Pinpoint the cell where the given text exists, returning its (X, Y) midpoint coordinate. 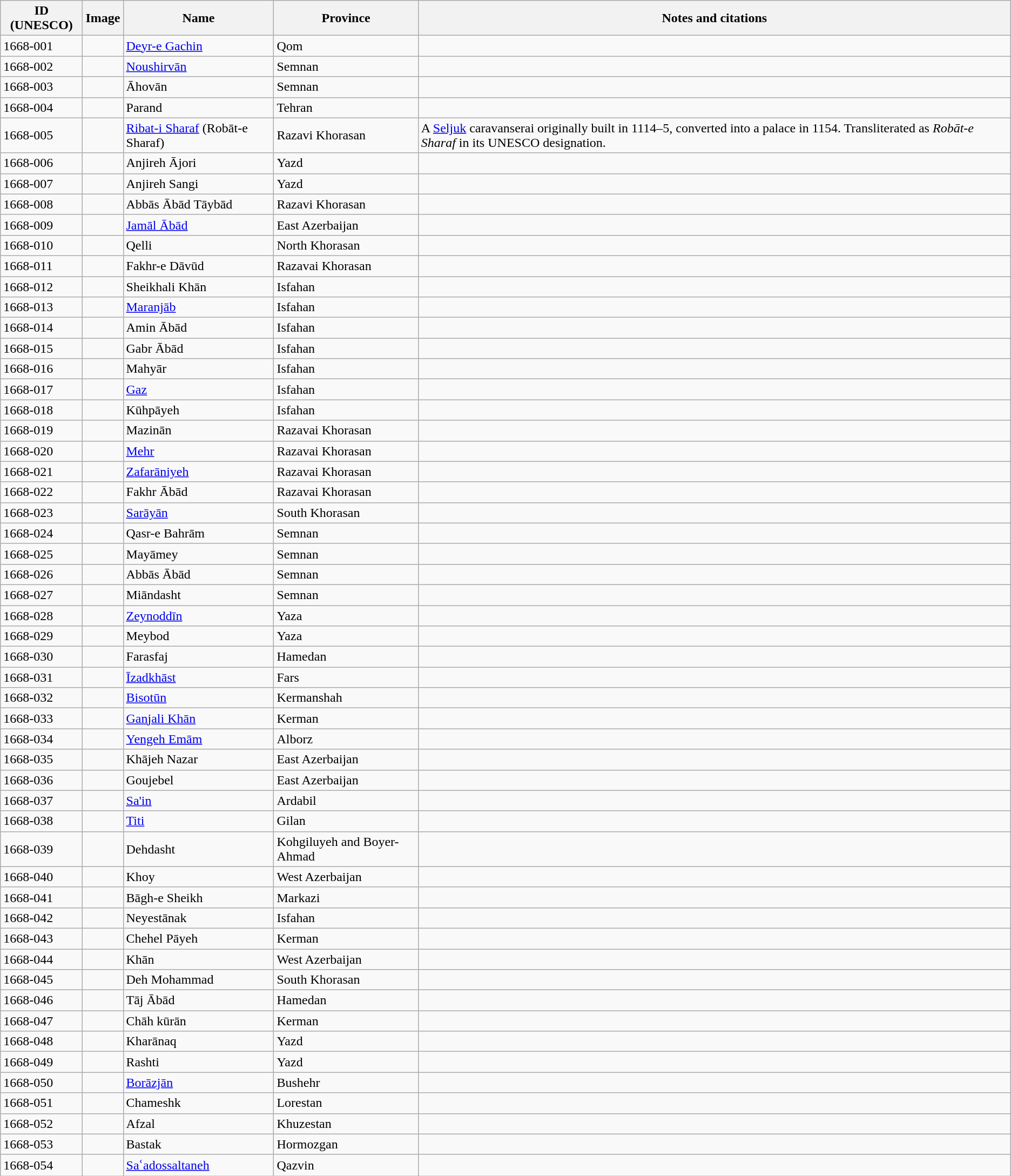
Chāh kūrān (199, 1021)
1668-012 (42, 287)
1668-029 (42, 636)
1668-052 (42, 1124)
1668-003 (42, 87)
Lorestan (346, 1103)
1668-018 (42, 410)
1668-035 (42, 760)
1668-047 (42, 1021)
Borāzjān (199, 1083)
Chehel Pāyeh (199, 938)
Khān (199, 959)
Dehdasht (199, 849)
Qasr-e Bahrām (199, 533)
1668-021 (42, 472)
Afzal (199, 1124)
Ardabil (346, 801)
1668-043 (42, 938)
Sheikhali Khān (199, 287)
Mehr (199, 451)
1668-025 (42, 554)
Kūhpāyeh (199, 410)
A Seljuk caravanserai originally built in 1114–5, converted into a palace in 1154. Transliterated as Robāt-e Sharaf in its UNESCO designation. (714, 135)
North Khorasan (346, 245)
Mahyār (199, 369)
Abbās Ābād Tāybād (199, 204)
1668-008 (42, 204)
Bushehr (346, 1083)
1668-016 (42, 369)
Bisotūn (199, 698)
Qelli (199, 245)
Amin Ābād (199, 328)
1668-004 (42, 107)
Kharānaq (199, 1041)
1668-045 (42, 980)
1668-015 (42, 348)
Āhovān (199, 87)
Tāj Ābād (199, 1000)
1668-017 (42, 389)
1668-048 (42, 1041)
1668-026 (42, 574)
Rashti (199, 1062)
Province (346, 18)
1668-002 (42, 66)
1668-037 (42, 801)
Chameshk (199, 1103)
1668-010 (42, 245)
Sa'in (199, 801)
Gilan (346, 821)
Mayāmey (199, 554)
Hormozgan (346, 1144)
1668-038 (42, 821)
1668-023 (42, 513)
Deh Mohammad (199, 980)
1668-049 (42, 1062)
Fakhr-e Dāvūd (199, 266)
Tehran (346, 107)
Neyestānak (199, 918)
Qazvin (346, 1165)
1668-007 (42, 184)
Farasfaj (199, 657)
1668-053 (42, 1144)
ID (UNESCO) (42, 18)
Zafarāniyeh (199, 472)
1668-042 (42, 918)
Noushirvān (199, 66)
1668-022 (42, 492)
1668-034 (42, 739)
Gaz (199, 389)
1668-014 (42, 328)
Abbās Ābād (199, 574)
1668-028 (42, 615)
1668-031 (42, 677)
Khuzestan (346, 1124)
Fars (346, 677)
1668-006 (42, 163)
Image (103, 18)
1668-001 (42, 46)
Bāgh-e Sheikh (199, 897)
Ribat-i Sharaf (Robāt-e Sharaf) (199, 135)
Titi (199, 821)
Deyr-e Gachin (199, 46)
Notes and citations (714, 18)
Maranjāb (199, 307)
1668-044 (42, 959)
1668-009 (42, 225)
Gabr Ābād (199, 348)
1668-051 (42, 1103)
Bastak (199, 1144)
Parand (199, 107)
1668-020 (42, 451)
1668-011 (42, 266)
1668-050 (42, 1083)
1668-030 (42, 657)
1668-024 (42, 533)
1668-046 (42, 1000)
1668-033 (42, 718)
Īzadkhāst (199, 677)
1668-039 (42, 849)
Mazinān (199, 431)
Saʿadossaltaneh (199, 1165)
Anjireh Sangi (199, 184)
1668-005 (42, 135)
1668-027 (42, 595)
Alborz (346, 739)
Khājeh Nazar (199, 760)
1668-032 (42, 698)
Sarāyān (199, 513)
1668-036 (42, 780)
Anjireh Ājori (199, 163)
Goujebel (199, 780)
Miāndasht (199, 595)
Qom (346, 46)
Kohgiluyeh and Boyer-Ahmad (346, 849)
Ganjali Khān (199, 718)
1668-019 (42, 431)
Markazi (346, 897)
Zeynoddīn (199, 615)
Kermanshah (346, 698)
Fakhr Ābād (199, 492)
Meybod (199, 636)
Jamāl Ābād (199, 225)
1668-040 (42, 877)
1668-054 (42, 1165)
Yengeh Emām (199, 739)
Khoy (199, 877)
1668-041 (42, 897)
1668-013 (42, 307)
Name (199, 18)
